Find where the given text appears and provide that cell's center as (X, Y) coordinate. 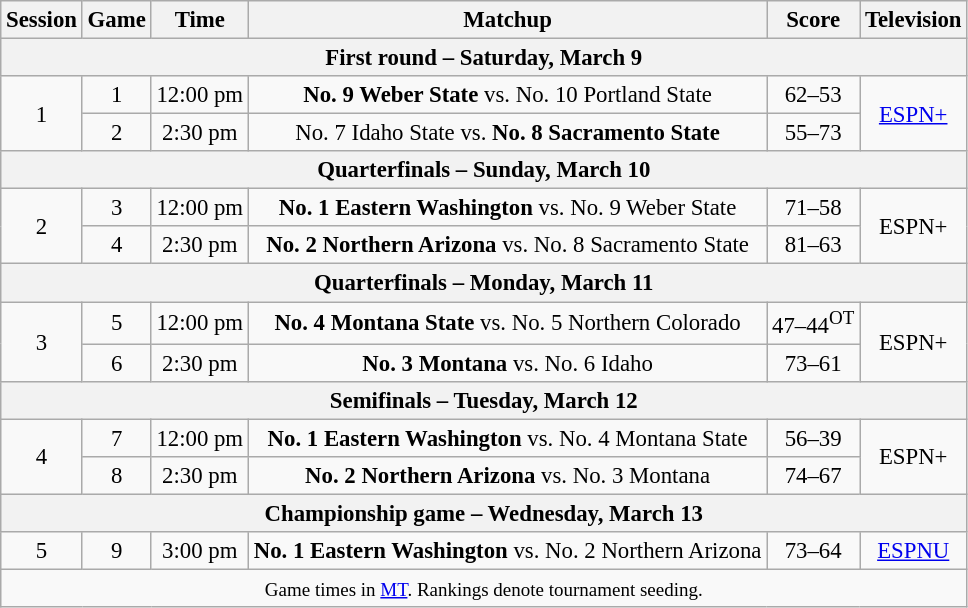
81–63 (814, 245)
55–73 (814, 133)
No. 9 Weber State vs. No. 10 Portland State (507, 95)
73–64 (814, 551)
No. 1 Eastern Washington vs. No. 2 Northern Arizona (507, 551)
74–67 (814, 476)
3:00 pm (200, 551)
71–58 (814, 208)
No. 4 Montana State vs. No. 5 Northern Colorado (507, 323)
56–39 (814, 438)
No. 2 Northern Arizona vs. No. 3 Montana (507, 476)
Quarterfinals – Sunday, March 10 (484, 170)
73–61 (814, 363)
No. 7 Idaho State vs. No. 8 Sacramento State (507, 133)
Score (814, 20)
6 (116, 363)
7 (116, 438)
First round – Saturday, March 9 (484, 58)
No. 2 Northern Arizona vs. No. 8 Sacramento State (507, 245)
62–53 (814, 95)
Semifinals – Tuesday, March 12 (484, 400)
No. 1 Eastern Washington vs. No. 9 Weber State (507, 208)
47–44OT (814, 323)
Game times in MT. Rankings denote tournament seeding. (484, 588)
Time (200, 20)
No. 3 Montana vs. No. 6 Idaho (507, 363)
8 (116, 476)
Television (914, 20)
No. 1 Eastern Washington vs. No. 4 Montana State (507, 438)
Matchup (507, 20)
Championship game – Wednesday, March 13 (484, 513)
Session (42, 20)
Quarterfinals – Monday, March 11 (484, 283)
Game (116, 20)
9 (116, 551)
ESPNU (914, 551)
